Pinpoint the cell where the given text exists, returning its (X, Y) midpoint coordinate. 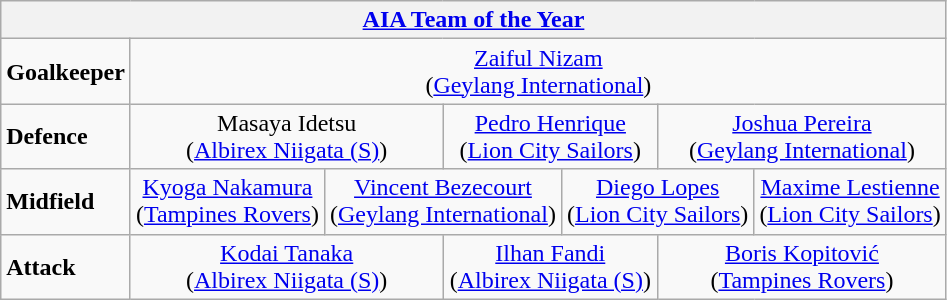
Attack (66, 266)
Kodai Tanaka (Albirex Niigata (S)) (286, 266)
Defence (66, 136)
Midfield (66, 202)
Goalkeeper (66, 72)
Masaya Idetsu (Albirex Niigata (S)) (286, 136)
Ilhan Fandi (Albirex Niigata (S)) (550, 266)
AIA Team of the Year (474, 20)
Maxime Lestienne (Lion City Sailors) (850, 202)
Vincent Bezecourt (Geylang International) (442, 202)
Zaiful Nizam (Geylang International) (538, 72)
Joshua Pereira (Geylang International) (802, 136)
Diego Lopes (Lion City Sailors) (657, 202)
Boris Kopitović (Tampines Rovers) (802, 266)
Pedro Henrique (Lion City Sailors) (550, 136)
Kyoga Nakamura (Tampines Rovers) (227, 202)
